Return [X, Y] of the center of cell containing provided text 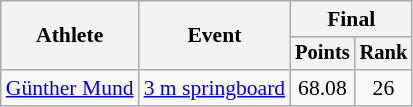
26 [384, 88]
Event [215, 36]
3 m springboard [215, 88]
68.08 [322, 88]
Points [322, 54]
Rank [384, 54]
Final [351, 19]
Günther Mund [70, 88]
Athlete [70, 36]
